Find where the given text appears and provide that cell's center as (x, y) coordinate. 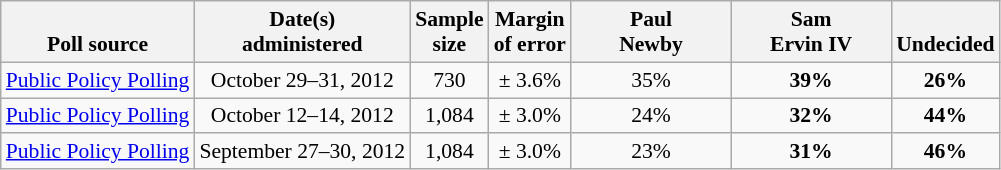
Undecided (945, 32)
September 27–30, 2012 (302, 152)
35% (651, 80)
39% (811, 80)
± 3.6% (530, 80)
October 29–31, 2012 (302, 80)
32% (811, 116)
SamErvin IV (811, 32)
31% (811, 152)
24% (651, 116)
PaulNewby (651, 32)
44% (945, 116)
Marginof error (530, 32)
Samplesize (449, 32)
Poll source (98, 32)
730 (449, 80)
Date(s)administered (302, 32)
46% (945, 152)
23% (651, 152)
October 12–14, 2012 (302, 116)
26% (945, 80)
